Search for the cell housing the specified text and yield its (X, Y) center coordinate. 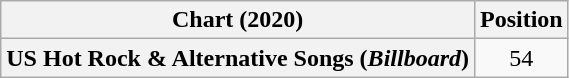
US Hot Rock & Alternative Songs (Billboard) (238, 58)
54 (521, 58)
Position (521, 20)
Chart (2020) (238, 20)
